Find where the given text appears and provide that cell's center as [x, y] coordinate. 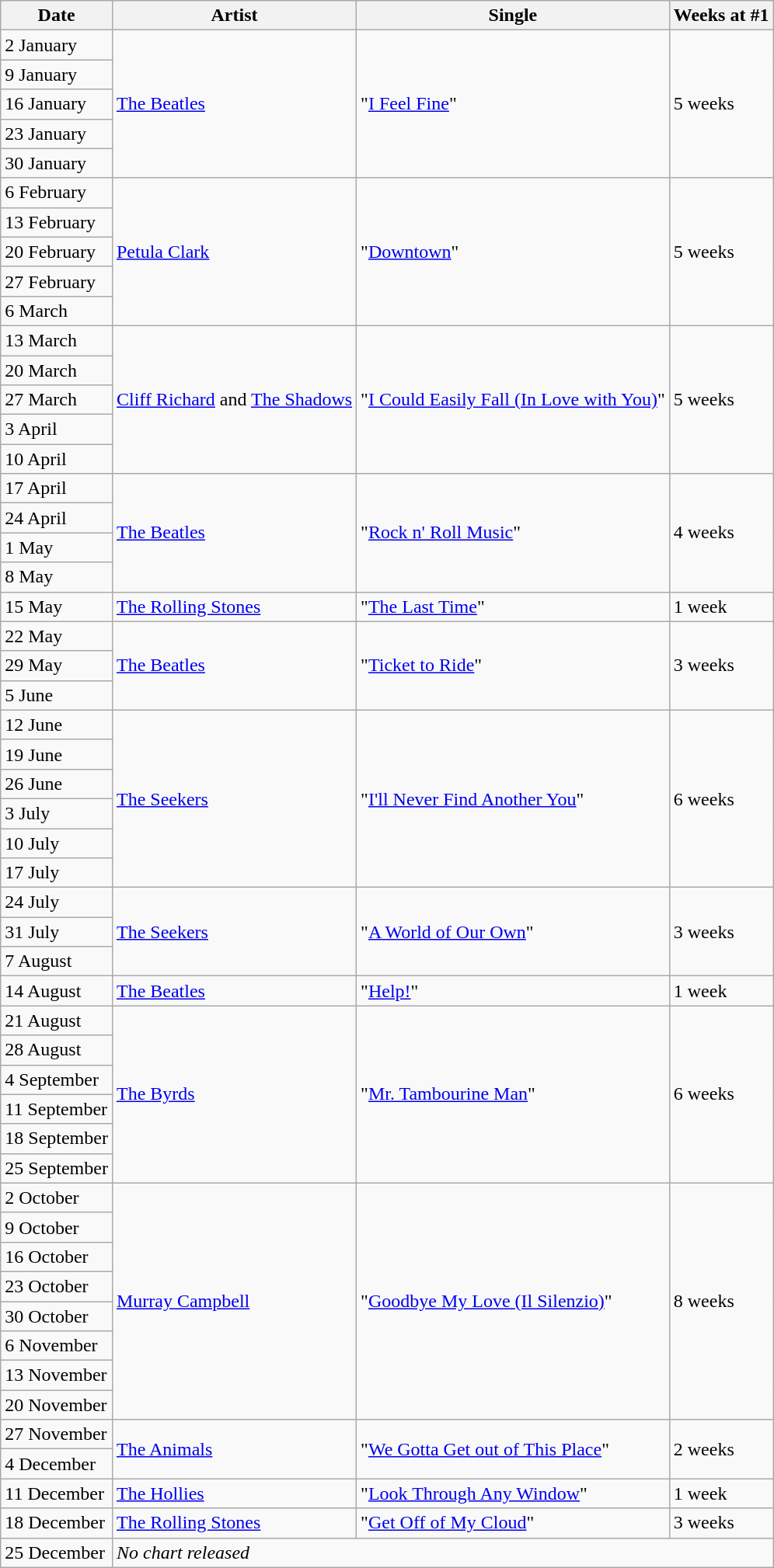
30 January [57, 163]
19 June [57, 754]
14 August [57, 991]
10 April [57, 459]
7 August [57, 961]
5 June [57, 695]
"We Gotta Get out of This Place" [513, 1449]
"Get Off of My Cloud" [513, 1523]
13 February [57, 222]
24 July [57, 902]
"A World of Our Own" [513, 932]
Weeks at #1 [721, 16]
Murray Campbell [234, 1301]
The Byrds [234, 1094]
29 May [57, 666]
4 December [57, 1464]
3 April [57, 429]
17 July [57, 873]
18 December [57, 1523]
27 November [57, 1434]
4 September [57, 1080]
16 January [57, 104]
The Hollies [234, 1493]
23 January [57, 134]
Single [513, 16]
24 April [57, 518]
2 October [57, 1198]
Cliff Richard and The Shadows [234, 399]
6 February [57, 193]
13 March [57, 340]
12 June [57, 725]
2 weeks [721, 1449]
"Ticket to Ride" [513, 666]
"Rock n' Roll Music" [513, 533]
11 December [57, 1493]
25 September [57, 1168]
"I Could Easily Fall (In Love with You)" [513, 399]
27 February [57, 281]
Petula Clark [234, 252]
6 November [57, 1346]
17 April [57, 488]
18 September [57, 1139]
6 March [57, 311]
"Goodbye My Love (Il Silenzio)" [513, 1301]
9 January [57, 75]
"Look Through Any Window" [513, 1493]
"Mr. Tambourine Man" [513, 1094]
10 July [57, 843]
25 December [57, 1552]
13 November [57, 1375]
30 October [57, 1316]
21 August [57, 1020]
20 November [57, 1405]
Artist [234, 16]
22 May [57, 636]
1 May [57, 548]
20 March [57, 370]
8 May [57, 577]
27 March [57, 400]
"Downtown" [513, 252]
9 October [57, 1227]
No chart released [443, 1552]
11 September [57, 1109]
3 July [57, 813]
16 October [57, 1257]
Date [57, 16]
23 October [57, 1286]
"I'll Never Find Another You" [513, 798]
20 February [57, 252]
28 August [57, 1050]
"Help!" [513, 991]
The Animals [234, 1449]
4 weeks [721, 533]
8 weeks [721, 1301]
15 May [57, 607]
31 July [57, 932]
26 June [57, 784]
2 January [57, 45]
"I Feel Fine" [513, 104]
"The Last Time" [513, 607]
